Scan for the cell matching the given text and deliver its (x, y) coordinate at center. 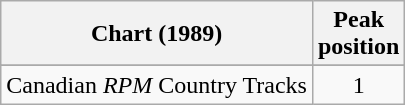
1 (358, 85)
Canadian RPM Country Tracks (157, 85)
Chart (1989) (157, 34)
Peakposition (358, 34)
